For the text-containing cell, return its midpoint in [x, y] coordinate format. 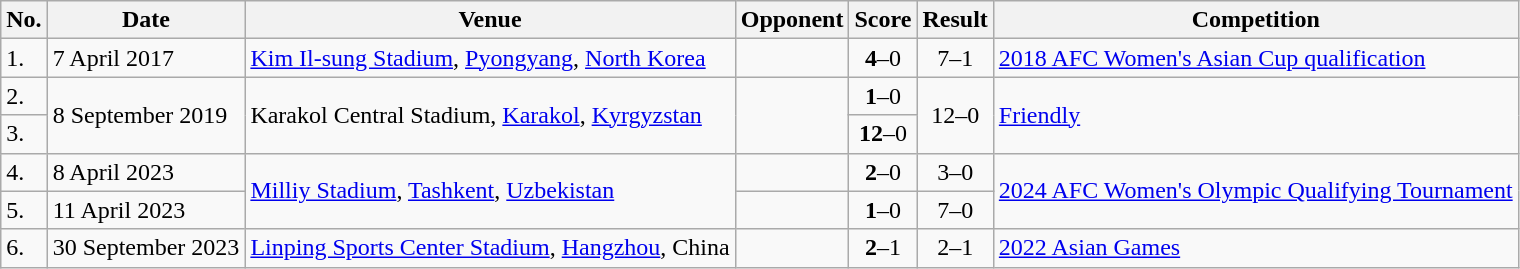
2022 Asian Games [1256, 248]
30 September 2023 [146, 248]
Linping Sports Center Stadium, Hangzhou, China [490, 248]
4–0 [883, 58]
5. [24, 210]
6. [24, 248]
Date [146, 20]
Karakol Central Stadium, Karakol, Kyrgyzstan [490, 115]
3–0 [955, 172]
2–0 [883, 172]
Venue [490, 20]
Milliy Stadium, Tashkent, Uzbekistan [490, 191]
Score [883, 20]
Friendly [1256, 115]
3. [24, 134]
Opponent [792, 20]
8 September 2019 [146, 115]
7 April 2017 [146, 58]
7–0 [955, 210]
Kim Il-sung Stadium, Pyongyang, North Korea [490, 58]
4. [24, 172]
8 April 2023 [146, 172]
2018 AFC Women's Asian Cup qualification [1256, 58]
Competition [1256, 20]
2. [24, 96]
2024 AFC Women's Olympic Qualifying Tournament [1256, 191]
7–1 [955, 58]
11 April 2023 [146, 210]
1. [24, 58]
Result [955, 20]
No. [24, 20]
